Identify which cell holds the provided text, then report its [X, Y] central coordinate. 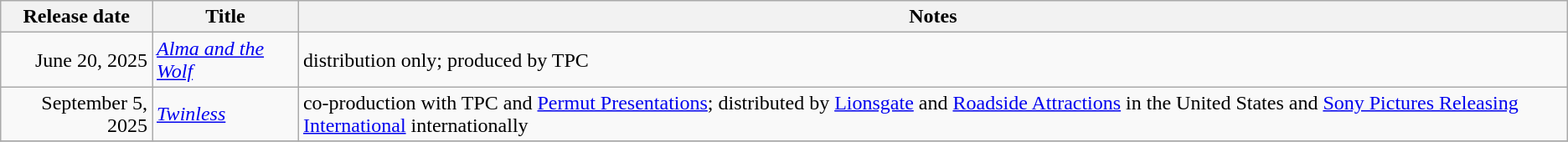
distribution only; produced by TPC [933, 60]
Release date [77, 17]
Title [226, 17]
September 5, 2025 [77, 114]
Notes [933, 17]
Alma and the Wolf [226, 60]
Twinless [226, 114]
June 20, 2025 [77, 60]
